Detect which cell encompasses the target text, then output its (x, y) center coordinate. 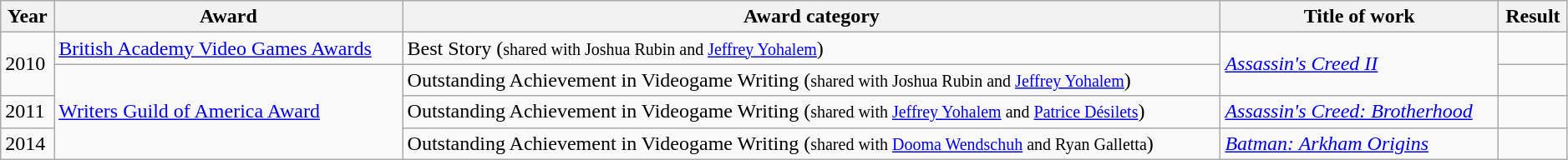
2011 (28, 112)
Batman: Arkham Origins (1360, 143)
Award (229, 17)
2010 (28, 64)
Best Story (shared with Joshua Rubin and Jeffrey Yohalem) (812, 48)
Year (28, 17)
Assassin's Creed II (1360, 64)
Title of work (1360, 17)
Result (1534, 17)
British Academy Video Games Awards (229, 48)
Outstanding Achievement in Videogame Writing (shared with Dooma Wendschuh and Ryan Galletta) (812, 143)
Writers Guild of America Award (229, 112)
2014 (28, 143)
Outstanding Achievement in Videogame Writing (shared with Joshua Rubin and Jeffrey Yohalem) (812, 80)
Award category (812, 17)
Outstanding Achievement in Videogame Writing (shared with Jeffrey Yohalem and Patrice Désilets) (812, 112)
Assassin's Creed: Brotherhood (1360, 112)
